Scan for the cell matching the given text and deliver its [x, y] coordinate at center. 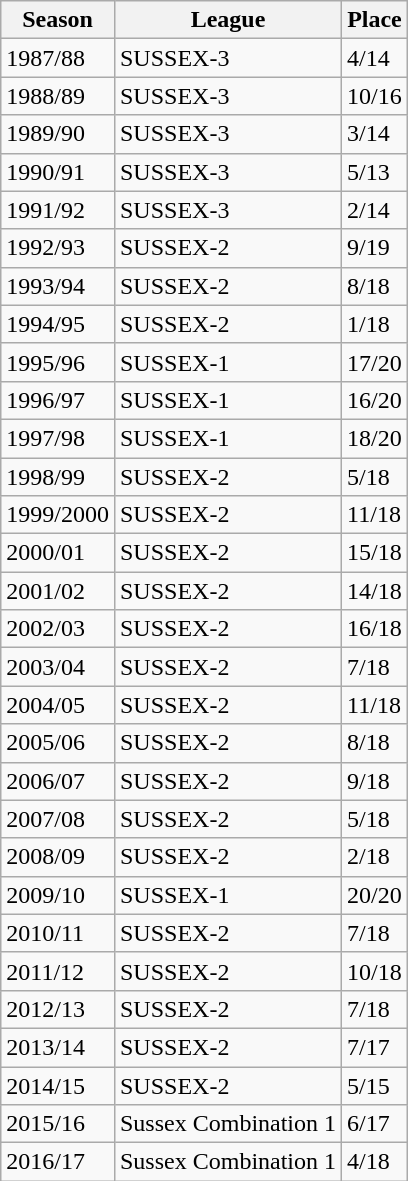
2007/08 [58, 819]
1999/2000 [58, 515]
20/20 [375, 895]
2015/16 [58, 1124]
1/18 [375, 324]
1998/99 [58, 477]
1989/90 [58, 134]
2000/01 [58, 553]
10/16 [375, 96]
2016/17 [58, 1162]
9/19 [375, 248]
16/20 [375, 400]
2014/15 [58, 1085]
2011/12 [58, 971]
1992/93 [58, 248]
2/18 [375, 857]
4/18 [375, 1162]
15/18 [375, 553]
2006/07 [58, 781]
2001/02 [58, 591]
17/20 [375, 362]
2010/11 [58, 933]
2/14 [375, 210]
2008/09 [58, 857]
4/14 [375, 58]
2002/03 [58, 629]
1990/91 [58, 172]
5/13 [375, 172]
1993/94 [58, 286]
10/18 [375, 971]
18/20 [375, 438]
2009/10 [58, 895]
14/18 [375, 591]
1997/98 [58, 438]
2012/13 [58, 1009]
Season [58, 20]
2003/04 [58, 667]
1991/92 [58, 210]
2013/14 [58, 1047]
Place [375, 20]
7/17 [375, 1047]
1988/89 [58, 96]
1987/88 [58, 58]
1995/96 [58, 362]
3/14 [375, 134]
1994/95 [58, 324]
16/18 [375, 629]
2005/06 [58, 743]
League [228, 20]
6/17 [375, 1124]
2004/05 [58, 705]
1996/97 [58, 400]
5/15 [375, 1085]
9/18 [375, 781]
